Output the [x, y] coordinate of the center of the cell containing the given text.  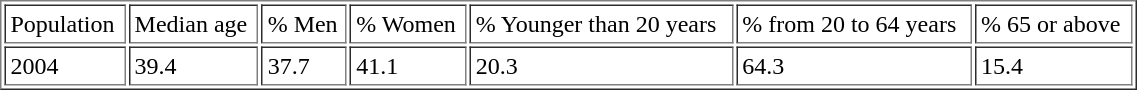
37.7 [305, 66]
20.3 [602, 66]
% Younger than 20 years [602, 24]
Median age [194, 24]
64.3 [854, 66]
% 65 or above [1054, 24]
41.1 [408, 66]
% from 20 to 64 years [854, 24]
39.4 [194, 66]
Population [64, 24]
2004 [64, 66]
% Men [305, 24]
15.4 [1054, 66]
% Women [408, 24]
